Pinpoint the cell where the given text exists, returning its [X, Y] midpoint coordinate. 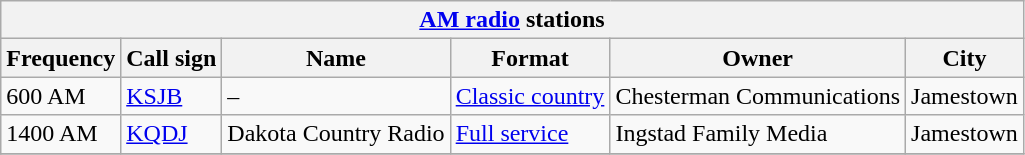
KQDJ [172, 134]
Chesterman Communications [758, 96]
Frequency [61, 58]
Name [336, 58]
1400 AM [61, 134]
Call sign [172, 58]
Ingstad Family Media [758, 134]
KSJB [172, 96]
Dakota Country Radio [336, 134]
AM radio stations [512, 20]
Classic country [530, 96]
600 AM [61, 96]
Format [530, 58]
Full service [530, 134]
– [336, 96]
City [965, 58]
Owner [758, 58]
